For the text-containing cell, return its midpoint in [x, y] coordinate format. 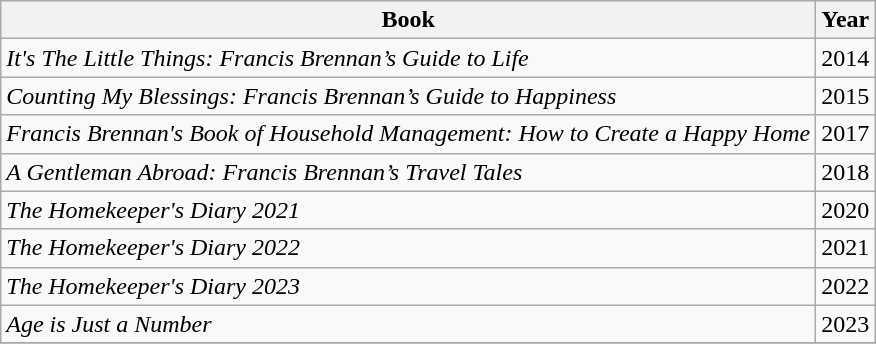
The Homekeeper's Diary 2023 [408, 286]
The Homekeeper's Diary 2021 [408, 210]
2022 [846, 286]
The Homekeeper's Diary 2022 [408, 248]
2014 [846, 58]
It's The Little Things: Francis Brennan’s Guide to Life [408, 58]
Francis Brennan's Book of Household Management: How to Create a Happy Home [408, 134]
2021 [846, 248]
2015 [846, 96]
2020 [846, 210]
2023 [846, 324]
Book [408, 20]
Counting My Blessings: Francis Brennan’s Guide to Happiness [408, 96]
Year [846, 20]
2017 [846, 134]
A Gentleman Abroad: Francis Brennan’s Travel Tales [408, 172]
2018 [846, 172]
Age is Just a Number [408, 324]
